Return the (X, Y) coordinate for the center point of the cell that contains the specified text.  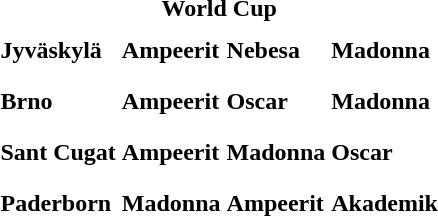
Nebesa (276, 50)
Oscar (276, 101)
Madonna (276, 152)
